Capture the cell that displays the provided text and extract its (x, y) central coordinate. 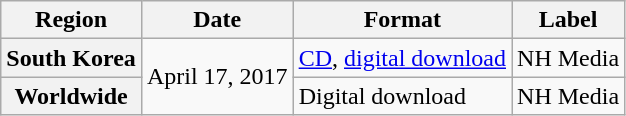
Date (217, 20)
South Korea (72, 58)
April 17, 2017 (217, 77)
CD, digital download (402, 58)
Digital download (402, 96)
Format (402, 20)
Worldwide (72, 96)
Label (568, 20)
Region (72, 20)
